Return [X, Y] of the center of cell containing provided text 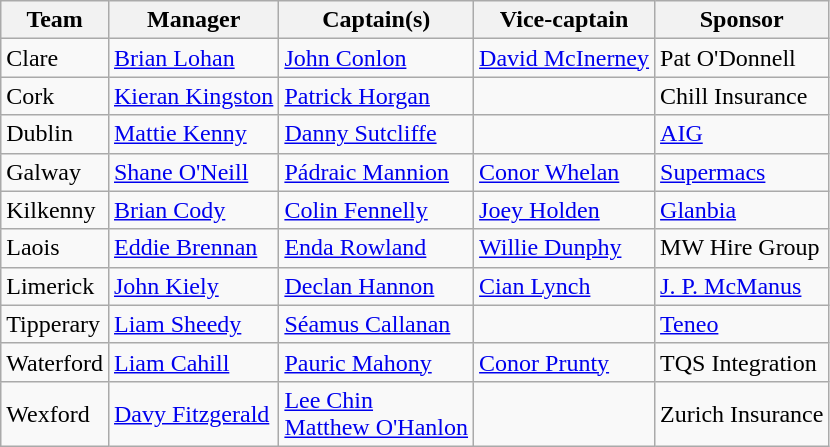
Conor Prunty [564, 362]
John Kiely [193, 286]
Teneo [742, 324]
Clare [55, 58]
Brian Cody [193, 210]
Kieran Kingston [193, 96]
Waterford [55, 362]
Lee ChinMatthew O'Hanlon [376, 414]
TQS Integration [742, 362]
Glanbia [742, 210]
Eddie Brennan [193, 248]
Colin Fennelly [376, 210]
Chill Insurance [742, 96]
Supermacs [742, 172]
Wexford [55, 414]
Séamus Callanan [376, 324]
Tipperary [55, 324]
Laois [55, 248]
MW Hire Group [742, 248]
Sponsor [742, 20]
Mattie Kenny [193, 134]
Willie Dunphy [564, 248]
Brian Lohan [193, 58]
Cian Lynch [564, 286]
Pauric Mahony [376, 362]
Liam Sheedy [193, 324]
Captain(s) [376, 20]
Pat O'Donnell [742, 58]
Limerick [55, 286]
Conor Whelan [564, 172]
Danny Sutcliffe [376, 134]
Davy Fitzgerald [193, 414]
Kilkenny [55, 210]
Team [55, 20]
Patrick Horgan [376, 96]
Enda Rowland [376, 248]
Galway [55, 172]
Vice-captain [564, 20]
Joey Holden [564, 210]
Shane O'Neill [193, 172]
John Conlon [376, 58]
J. P. McManus [742, 286]
Dublin [55, 134]
Zurich Insurance [742, 414]
Cork [55, 96]
Pádraic Mannion [376, 172]
Declan Hannon [376, 286]
AIG [742, 134]
Liam Cahill [193, 362]
David McInerney [564, 58]
Manager [193, 20]
